Determine the (X, Y) coordinate at the center of the cell enclosing the given text.  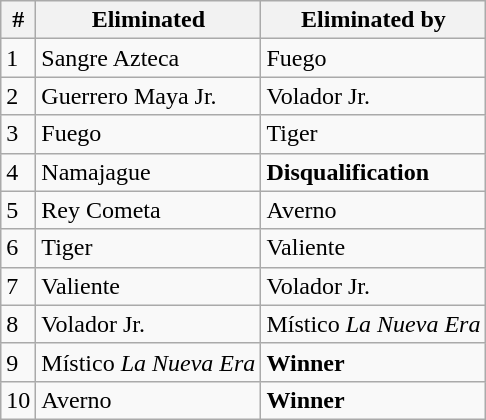
4 (18, 172)
Namajague (148, 172)
8 (18, 324)
Sangre Azteca (148, 58)
Rey Cometa (148, 210)
5 (18, 210)
Guerrero Maya Jr. (148, 96)
9 (18, 362)
3 (18, 134)
Eliminated by (374, 20)
2 (18, 96)
Eliminated (148, 20)
10 (18, 400)
# (18, 20)
1 (18, 58)
6 (18, 248)
Disqualification (374, 172)
7 (18, 286)
